From the cell containing the given text, extract its center point as (x, y) coordinate. 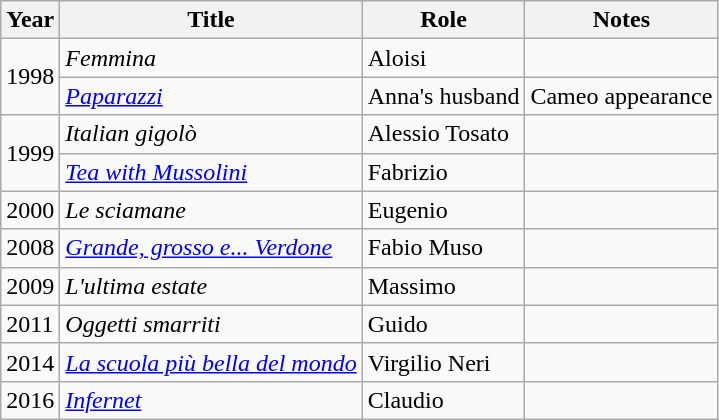
Paparazzi (211, 96)
Le sciamane (211, 210)
Italian gigolò (211, 134)
Virgilio Neri (444, 362)
Title (211, 20)
Role (444, 20)
2009 (30, 286)
2011 (30, 324)
Oggetti smarriti (211, 324)
1999 (30, 153)
Femmina (211, 58)
Grande, grosso e... Verdone (211, 248)
2008 (30, 248)
Infernet (211, 400)
Anna's husband (444, 96)
Alessio Tosato (444, 134)
Eugenio (444, 210)
Year (30, 20)
Guido (444, 324)
L'ultima estate (211, 286)
Cameo appearance (622, 96)
Notes (622, 20)
1998 (30, 77)
Claudio (444, 400)
2016 (30, 400)
Fabrizio (444, 172)
Massimo (444, 286)
La scuola più bella del mondo (211, 362)
2000 (30, 210)
2014 (30, 362)
Tea with Mussolini (211, 172)
Aloisi (444, 58)
Fabio Muso (444, 248)
